Extract the (x, y) coordinate from the center of the cell holding the provided text.  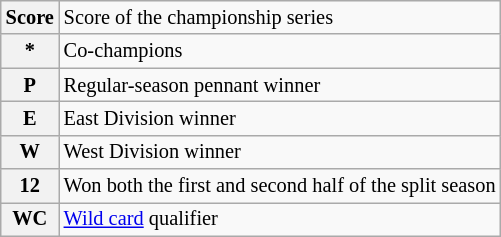
Co-champions (280, 51)
Won both the first and second half of the split season (280, 186)
* (30, 51)
Wild card qualifier (280, 219)
Regular-season pennant winner (280, 85)
Score (30, 17)
Score of the championship series (280, 17)
P (30, 85)
East Division winner (280, 118)
12 (30, 186)
E (30, 118)
W (30, 152)
West Division winner (280, 152)
WC (30, 219)
